Detect which cell encompasses the target text, then output its (X, Y) center coordinate. 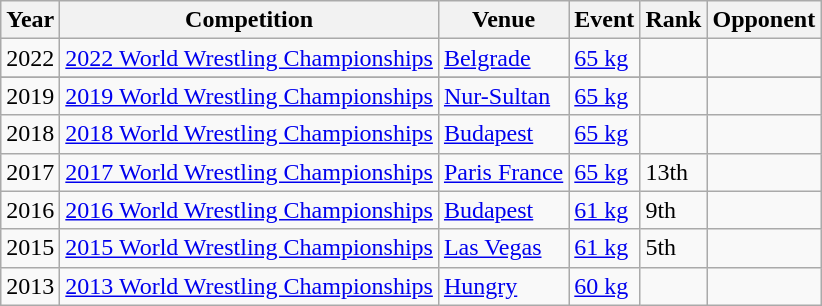
Year (30, 20)
Competition (250, 20)
2022 (30, 58)
Event (604, 20)
Venue (503, 20)
2018 (30, 134)
Nur-Sultan (503, 96)
9th (674, 210)
13th (674, 172)
5th (674, 248)
2018 World Wrestling Championships (250, 134)
2019 (30, 96)
2017 (30, 172)
2017 World Wrestling Championships (250, 172)
Hungry (503, 286)
Opponent (764, 20)
2016 (30, 210)
Rank (674, 20)
Las Vegas (503, 248)
2019 World Wrestling Championships (250, 96)
2013 (30, 286)
2015 World Wrestling Championships (250, 248)
60 kg (604, 286)
Paris France (503, 172)
2022 World Wrestling Championships (250, 58)
2016 World Wrestling Championships (250, 210)
2013 World Wrestling Championships (250, 286)
Belgrade (503, 58)
2015 (30, 248)
